From the cell containing the given text, extract its center point as (x, y) coordinate. 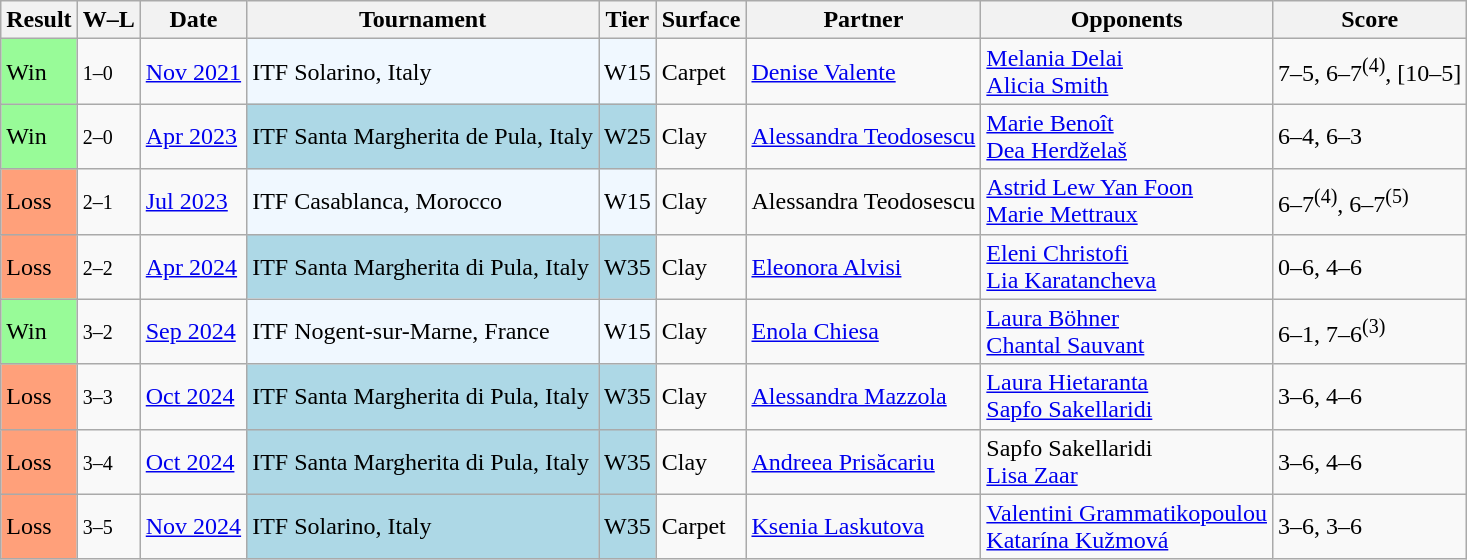
Eleonora Alvisi (864, 266)
W–L (108, 20)
2–2 (108, 266)
Tier (627, 20)
Alessandra Mazzola (864, 396)
Score (1370, 20)
Apr 2023 (193, 136)
2–0 (108, 136)
3–5 (108, 526)
ITF Nogent-sur-Marne, France (423, 332)
0–6, 4–6 (1370, 266)
Tournament (423, 20)
Ksenia Laskutova (864, 526)
ITF Casablanca, Morocco (423, 202)
ITF Santa Margherita de Pula, Italy (423, 136)
Laura Hietaranta Sapfo Sakellaridi (1127, 396)
Marie Benoît Dea Herdželaš (1127, 136)
Date (193, 20)
Nov 2024 (193, 526)
2–1 (108, 202)
Denise Valente (864, 72)
Astrid Lew Yan Foon Marie Mettraux (1127, 202)
Enola Chiesa (864, 332)
Laura Böhner Chantal Sauvant (1127, 332)
3–6, 3–6 (1370, 526)
6–7(4), 6–7(5) (1370, 202)
Apr 2024 (193, 266)
Nov 2021 (193, 72)
Partner (864, 20)
3–4 (108, 462)
Melania Delai Alicia Smith (1127, 72)
Andreea Prisăcariu (864, 462)
Opponents (1127, 20)
3–3 (108, 396)
Valentini Grammatikopoulou Katarína Kužmová (1127, 526)
Surface (701, 20)
7–5, 6–7(4), [10–5] (1370, 72)
Sapfo Sakellaridi Lisa Zaar (1127, 462)
3–2 (108, 332)
6–1, 7–6(3) (1370, 332)
6–4, 6–3 (1370, 136)
Result (39, 20)
W25 (627, 136)
1–0 (108, 72)
Eleni Christofi Lia Karatancheva (1127, 266)
Jul 2023 (193, 202)
Sep 2024 (193, 332)
